From the cell containing the given text, extract its center point as [x, y] coordinate. 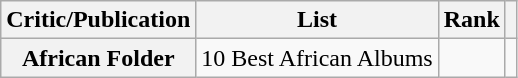
List [317, 20]
African Folder [98, 58]
Critic/Publication [98, 20]
10 Best African Albums [317, 58]
Rank [472, 20]
